Return the (X, Y) coordinate for the center point of the cell that contains the specified text.  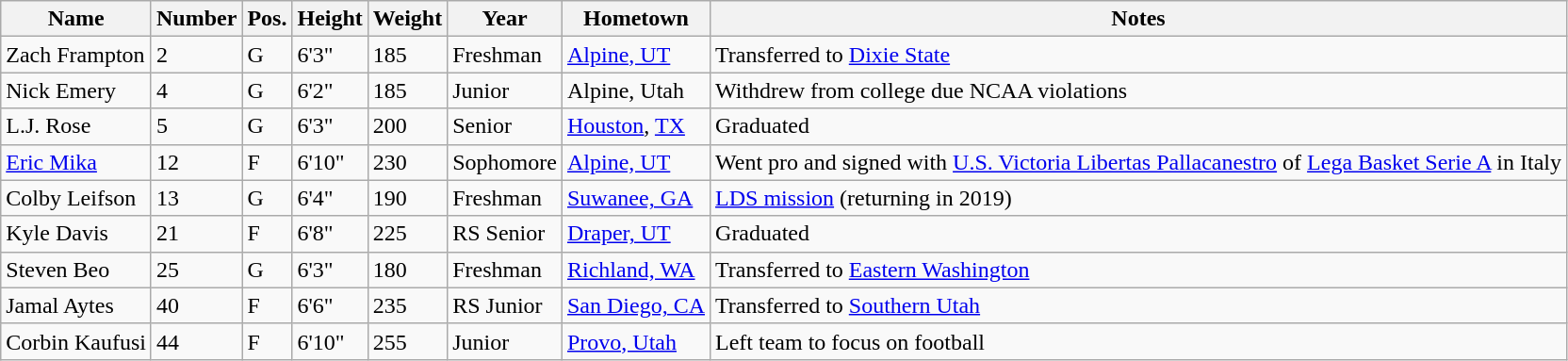
Eric Mika (76, 162)
5 (196, 126)
Steven Beo (76, 270)
Hometown (635, 19)
12 (196, 162)
Year (505, 19)
Transferred to Southern Utah (1138, 305)
21 (196, 234)
180 (407, 270)
Withdrew from college due NCAA violations (1138, 90)
Sophomore (505, 162)
LDS mission (returning in 2019) (1138, 198)
Nick Emery (76, 90)
Colby Leifson (76, 198)
200 (407, 126)
Senior (505, 126)
RS Junior (505, 305)
255 (407, 341)
Pos. (268, 19)
6'4" (330, 198)
Jamal Aytes (76, 305)
Name (76, 19)
Left team to focus on football (1138, 341)
6'6" (330, 305)
Notes (1138, 19)
4 (196, 90)
L.J. Rose (76, 126)
235 (407, 305)
6'8" (330, 234)
13 (196, 198)
Alpine, Utah (635, 90)
Weight (407, 19)
25 (196, 270)
Kyle Davis (76, 234)
6'2" (330, 90)
Provo, Utah (635, 341)
Height (330, 19)
44 (196, 341)
Transferred to Eastern Washington (1138, 270)
Suwanee, GA (635, 198)
San Diego, CA (635, 305)
225 (407, 234)
Houston, TX (635, 126)
Corbin Kaufusi (76, 341)
RS Senior (505, 234)
Draper, UT (635, 234)
230 (407, 162)
190 (407, 198)
Number (196, 19)
Richland, WA (635, 270)
Transferred to Dixie State (1138, 55)
2 (196, 55)
40 (196, 305)
Went pro and signed with U.S. Victoria Libertas Pallacanestro of Lega Basket Serie A in Italy (1138, 162)
Zach Frampton (76, 55)
